Provide the [x, y] coordinate of the cell's center where the given text is located.  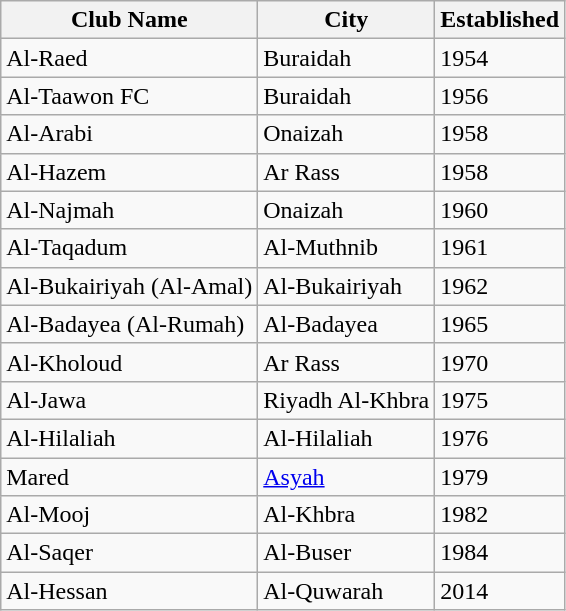
Al-Hazem [130, 172]
Al-Saqer [130, 553]
Established [500, 20]
Club Name [130, 20]
Al-Raed [130, 58]
Al-Quwarah [346, 591]
1961 [500, 248]
Al-Hessan [130, 591]
Asyah [346, 477]
1975 [500, 400]
Al-Mooj [130, 515]
Al-Bukairiyah [346, 286]
1976 [500, 438]
1965 [500, 324]
1979 [500, 477]
2014 [500, 591]
City [346, 20]
Al-Muthnib [346, 248]
Riyadh Al-Khbra [346, 400]
Al-Badayea (Al-Rumah) [130, 324]
Al-Bukairiyah (Al-Amal) [130, 286]
Al-Badayea [346, 324]
1984 [500, 553]
1954 [500, 58]
Al-Taqadum [130, 248]
1982 [500, 515]
1970 [500, 362]
Al-Najmah [130, 210]
Al-Buser [346, 553]
Al-Khbra [346, 515]
Al-Kholoud [130, 362]
Al-Arabi [130, 134]
1960 [500, 210]
1962 [500, 286]
1956 [500, 96]
Mared [130, 477]
Al-Taawon FC [130, 96]
Al-Jawa [130, 400]
